Find where the given text appears and provide that cell's center as [X, Y] coordinate. 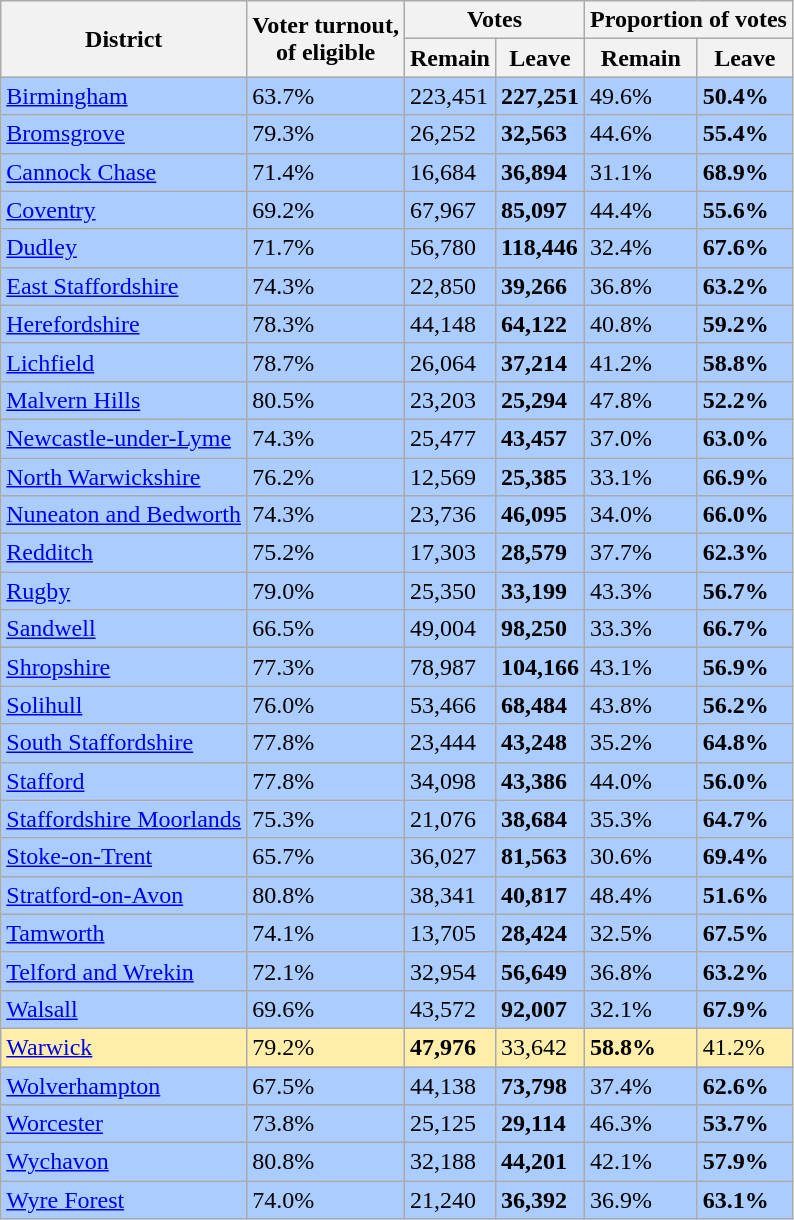
56.2% [744, 705]
71.4% [326, 172]
55.4% [744, 134]
80.5% [326, 400]
52.2% [744, 400]
Telford and Wrekin [124, 971]
53,466 [450, 705]
District [124, 39]
28,579 [540, 553]
Votes [494, 20]
Sandwell [124, 629]
44,148 [450, 324]
67.6% [744, 248]
37.0% [642, 438]
66.5% [326, 629]
64.8% [744, 743]
56,649 [540, 971]
32.1% [642, 1009]
Bromsgrove [124, 134]
East Staffordshire [124, 286]
21,240 [450, 1200]
104,166 [540, 667]
73,798 [540, 1085]
26,064 [450, 362]
Lichfield [124, 362]
44,201 [540, 1162]
78.3% [326, 324]
98,250 [540, 629]
Wyre Forest [124, 1200]
22,850 [450, 286]
Dudley [124, 248]
32.5% [642, 933]
13,705 [450, 933]
25,125 [450, 1124]
25,350 [450, 591]
63.7% [326, 96]
38,684 [540, 819]
62.6% [744, 1085]
43,572 [450, 1009]
34,098 [450, 781]
35.2% [642, 743]
Birmingham [124, 96]
56.0% [744, 781]
65.7% [326, 857]
48.4% [642, 895]
66.7% [744, 629]
78.7% [326, 362]
Stafford [124, 781]
67,967 [450, 210]
28,424 [540, 933]
36,027 [450, 857]
Stoke-on-Trent [124, 857]
77.3% [326, 667]
79.0% [326, 591]
64.7% [744, 819]
40.8% [642, 324]
42.1% [642, 1162]
16,684 [450, 172]
66.0% [744, 515]
29,114 [540, 1124]
73.8% [326, 1124]
33,642 [540, 1047]
25,294 [540, 400]
37,214 [540, 362]
74.0% [326, 1200]
44.6% [642, 134]
Warwick [124, 1047]
44,138 [450, 1085]
33.1% [642, 477]
23,203 [450, 400]
South Staffordshire [124, 743]
64,122 [540, 324]
49,004 [450, 629]
Proportion of votes [689, 20]
38,341 [450, 895]
25,385 [540, 477]
Tamworth [124, 933]
Malvern Hills [124, 400]
39,266 [540, 286]
69.4% [744, 857]
63.1% [744, 1200]
43.1% [642, 667]
69.2% [326, 210]
44.0% [642, 781]
26,252 [450, 134]
44.4% [642, 210]
34.0% [642, 515]
56.9% [744, 667]
30.6% [642, 857]
43,386 [540, 781]
66.9% [744, 477]
Redditch [124, 553]
Wolverhampton [124, 1085]
59.2% [744, 324]
Solihull [124, 705]
36,392 [540, 1200]
56.7% [744, 591]
118,446 [540, 248]
53.7% [744, 1124]
72.1% [326, 971]
43.8% [642, 705]
46.3% [642, 1124]
74.1% [326, 933]
56,780 [450, 248]
50.4% [744, 96]
Shropshire [124, 667]
32,954 [450, 971]
92,007 [540, 1009]
55.6% [744, 210]
51.6% [744, 895]
Rugby [124, 591]
43,248 [540, 743]
67.9% [744, 1009]
Coventry [124, 210]
36.9% [642, 1200]
40,817 [540, 895]
69.6% [326, 1009]
25,477 [450, 438]
Cannock Chase [124, 172]
Stratford-on-Avon [124, 895]
43,457 [540, 438]
17,303 [450, 553]
37.7% [642, 553]
33,199 [540, 591]
37.4% [642, 1085]
21,076 [450, 819]
12,569 [450, 477]
57.9% [744, 1162]
33.3% [642, 629]
36,894 [540, 172]
Voter turnout,of eligible [326, 39]
68.9% [744, 172]
76.0% [326, 705]
23,444 [450, 743]
Staffordshire Moorlands [124, 819]
68,484 [540, 705]
49.6% [642, 96]
Newcastle-under-Lyme [124, 438]
227,251 [540, 96]
75.3% [326, 819]
North Warwickshire [124, 477]
23,736 [450, 515]
223,451 [450, 96]
47.8% [642, 400]
85,097 [540, 210]
62.3% [744, 553]
63.0% [744, 438]
32,188 [450, 1162]
76.2% [326, 477]
47,976 [450, 1047]
32.4% [642, 248]
Walsall [124, 1009]
46,095 [540, 515]
78,987 [450, 667]
35.3% [642, 819]
32,563 [540, 134]
31.1% [642, 172]
79.3% [326, 134]
81,563 [540, 857]
Herefordshire [124, 324]
75.2% [326, 553]
43.3% [642, 591]
Worcester [124, 1124]
Wychavon [124, 1162]
79.2% [326, 1047]
Nuneaton and Bedworth [124, 515]
71.7% [326, 248]
